Return (x, y) of the center of cell containing provided text 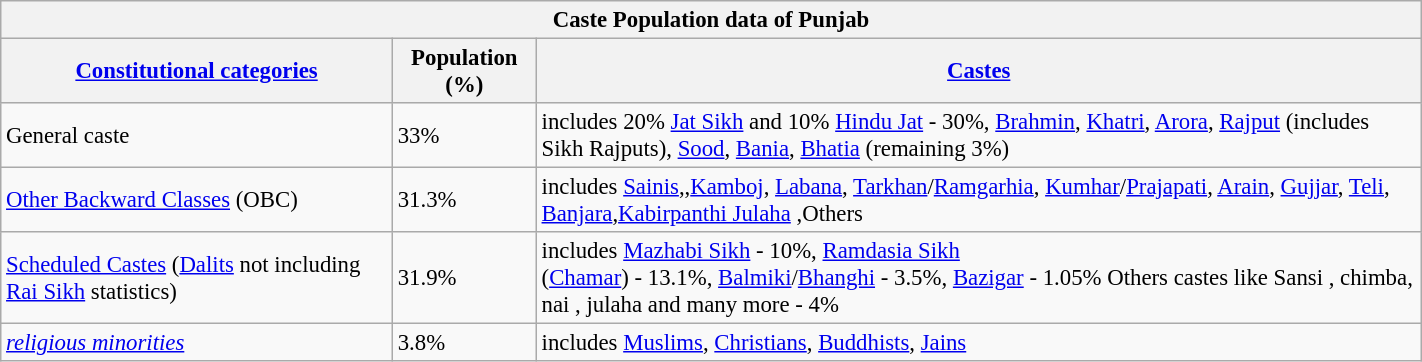
31.3% (464, 200)
Population (%) (464, 72)
33% (464, 136)
3.8% (464, 343)
Constitutional categories (197, 72)
religious minorities (197, 343)
Other Backward Classes (OBC) (197, 200)
includes Sainis,,Kamboj, Labana, Tarkhan/Ramgarhia, Kumhar/Prajapati, Arain, Gujjar, Teli, Banjara,Kabirpanthi Julaha ,Others (978, 200)
Castes (978, 72)
Caste Population data of Punjab (711, 20)
General caste (197, 136)
includes Muslims, Christians, Buddhists, Jains (978, 343)
includes 20% Jat Sikh and 10% Hindu Jat - 30%, Brahmin, Khatri, Arora, Rajput (includes Sikh Rajputs), Sood, Bania, Bhatia (remaining 3%) (978, 136)
Scheduled Castes (Dalits not including Rai Sikh statistics) (197, 278)
31.9% (464, 278)
